Search for the cell housing the specified text and yield its (x, y) center coordinate. 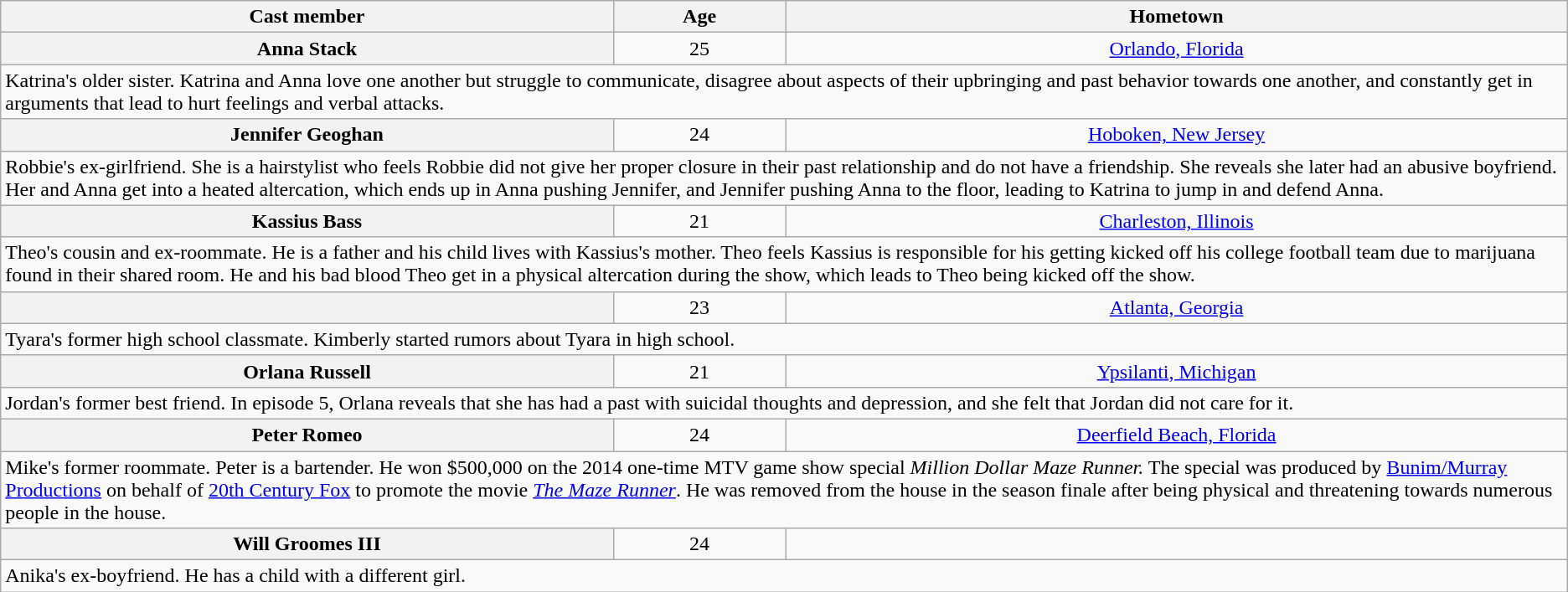
Anna Stack (307, 49)
Hoboken, New Jersey (1176, 135)
Jennifer Geoghan (307, 135)
Tyara's former high school classmate. Kimberly started rumors about Tyara in high school. (784, 339)
Charleston, Illinois (1176, 221)
Anika's ex-boyfriend. He has a child with a different girl. (784, 576)
Will Groomes III (307, 544)
Age (699, 17)
Kassius Bass (307, 221)
Peter Romeo (307, 435)
Ypsilanti, Michigan (1176, 371)
Orlana Russell (307, 371)
25 (699, 49)
23 (699, 307)
Orlando, Florida (1176, 49)
Deerfield Beach, Florida (1176, 435)
Atlanta, Georgia (1176, 307)
Cast member (307, 17)
Hometown (1176, 17)
